For the text-containing cell, return its midpoint in (X, Y) coordinate format. 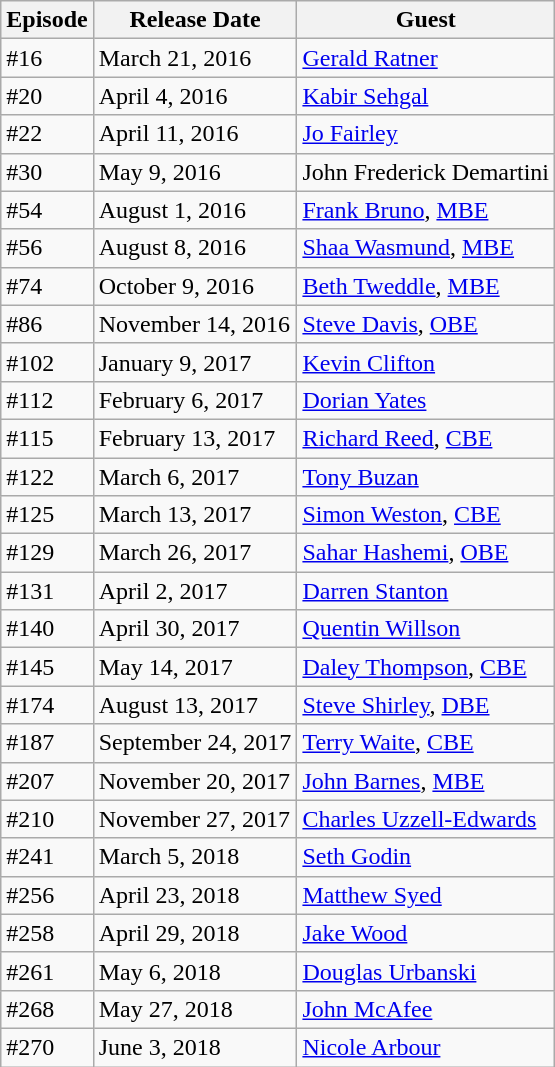
May 9, 2016 (195, 172)
#129 (47, 553)
#86 (47, 324)
Nicole Arbour (426, 1047)
April 11, 2016 (195, 134)
Terry Waite, CBE (426, 743)
November 27, 2017 (195, 819)
February 6, 2017 (195, 400)
September 24, 2017 (195, 743)
Richard Reed, CBE (426, 438)
Jo Fairley (426, 134)
#115 (47, 438)
March 21, 2016 (195, 58)
March 26, 2017 (195, 553)
April 4, 2016 (195, 96)
#102 (47, 362)
#145 (47, 667)
#22 (47, 134)
Steve Davis, OBE (426, 324)
Kabir Sehgal (426, 96)
Release Date (195, 20)
Douglas Urbanski (426, 971)
Guest (426, 20)
Darren Stanton (426, 591)
May 14, 2017 (195, 667)
Daley Thompson, CBE (426, 667)
Episode (47, 20)
March 5, 2018 (195, 857)
#270 (47, 1047)
Simon Weston, CBE (426, 515)
November 14, 2016 (195, 324)
#268 (47, 1009)
#187 (47, 743)
#131 (47, 591)
#30 (47, 172)
Jake Wood (426, 933)
#74 (47, 286)
August 8, 2016 (195, 248)
March 13, 2017 (195, 515)
Shaa Wasmund, MBE (426, 248)
Kevin Clifton (426, 362)
#16 (47, 58)
Matthew Syed (426, 895)
April 23, 2018 (195, 895)
June 3, 2018 (195, 1047)
#112 (47, 400)
Charles Uzzell-Edwards (426, 819)
#140 (47, 629)
May 27, 2018 (195, 1009)
John Barnes, MBE (426, 781)
#241 (47, 857)
#174 (47, 705)
Gerald Ratner (426, 58)
#20 (47, 96)
April 2, 2017 (195, 591)
January 9, 2017 (195, 362)
October 9, 2016 (195, 286)
May 6, 2018 (195, 971)
#56 (47, 248)
August 13, 2017 (195, 705)
#207 (47, 781)
April 30, 2017 (195, 629)
Steve Shirley, DBE (426, 705)
#256 (47, 895)
#54 (47, 210)
August 1, 2016 (195, 210)
John McAfee (426, 1009)
Beth Tweddle, MBE (426, 286)
#261 (47, 971)
#125 (47, 515)
Dorian Yates (426, 400)
#210 (47, 819)
Quentin Willson (426, 629)
#122 (47, 477)
March 6, 2017 (195, 477)
November 20, 2017 (195, 781)
John Frederick Demartini (426, 172)
#258 (47, 933)
April 29, 2018 (195, 933)
Seth Godin (426, 857)
February 13, 2017 (195, 438)
Tony Buzan (426, 477)
Frank Bruno, MBE (426, 210)
Sahar Hashemi, OBE (426, 553)
